Provide the (X, Y) coordinate of the cell's center where the given text is located.  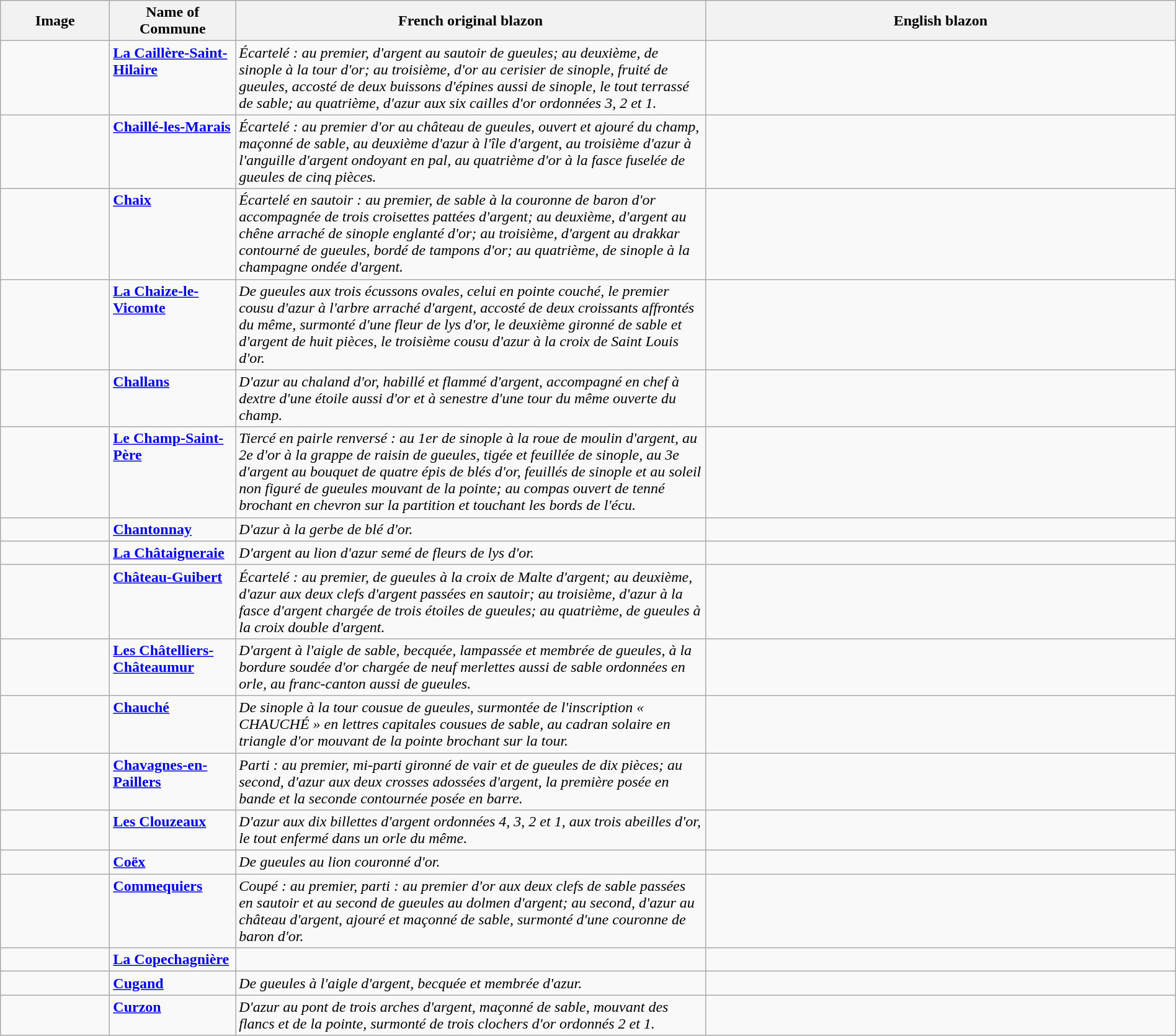
Name of Commune (172, 21)
Chauché (172, 724)
Chavagnes-en-Paillers (172, 782)
La Châtaigneraie (172, 553)
Chaix (172, 234)
La Copechagnière (172, 960)
French original blazon (471, 21)
Chantonnay (172, 529)
Commequiers (172, 911)
Challans (172, 398)
D'azur aux dix billettes d'argent ordonnées 4, 3, 2 et 1, aux trois abeilles d'or, le tout enfermé dans un orle du même. (471, 830)
Le Champ-Saint-Père (172, 472)
English blazon (940, 21)
Les Clouzeaux (172, 830)
La Chaize-le-Vicomte (172, 324)
Cugand (172, 983)
Les Châtelliers-Châteaumur (172, 667)
D'argent au lion d'azur semé de fleurs de lys d'or. (471, 553)
Château-Guibert (172, 602)
D'azur au pont de trois arches d'argent, maçonné de sable, mouvant des flancs et de la pointe, surmonté de trois clochers d'or ordonnés 2 et 1. (471, 1015)
De gueules à l'aigle d'argent, becquée et membrée d'azur. (471, 983)
Curzon (172, 1015)
Chaillé-les-Marais (172, 151)
La Caillère-Saint-Hilaire (172, 78)
De gueules au lion couronné d'or. (471, 862)
Image (55, 21)
D'azur à la gerbe de blé d'or. (471, 529)
Coëx (172, 862)
